Identify which cell holds the provided text, then report its (X, Y) central coordinate. 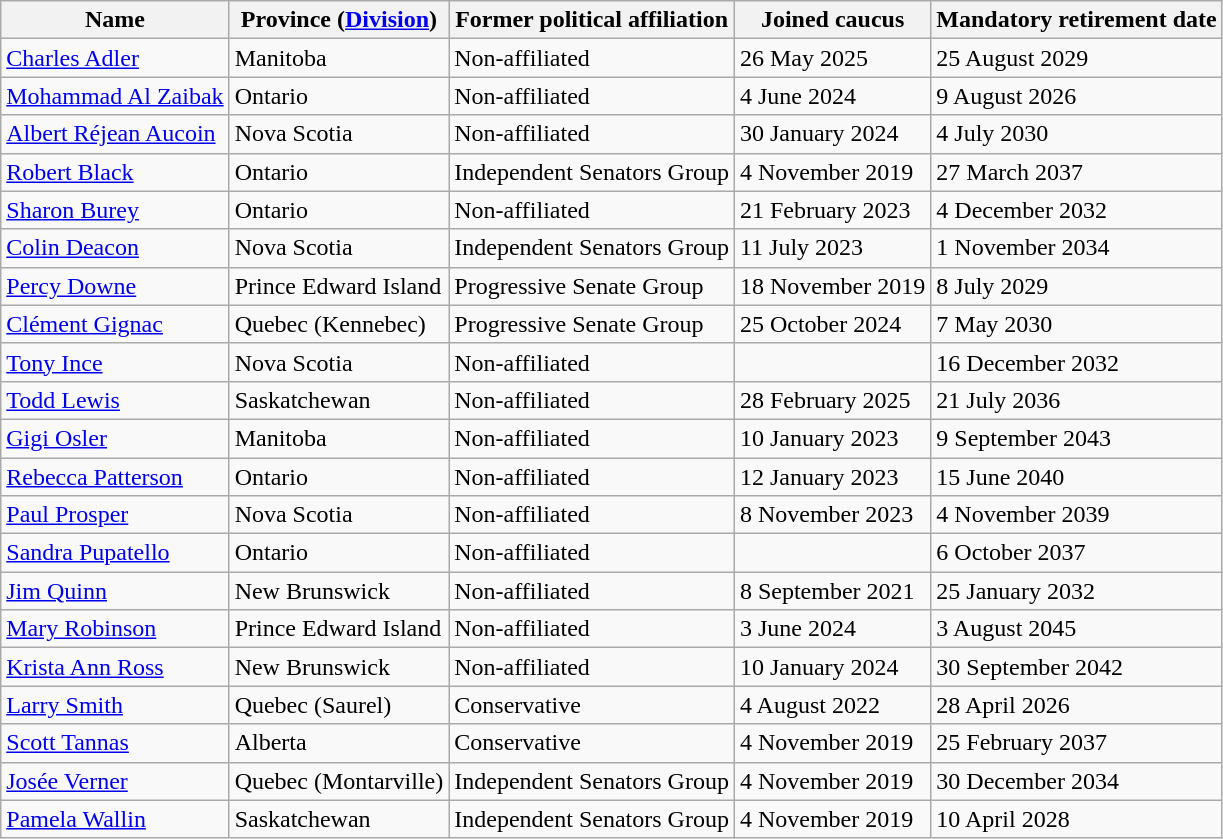
Albert Réjean Aucoin (115, 134)
15 June 2040 (1076, 477)
Todd Lewis (115, 400)
Charles Adler (115, 58)
25 January 2032 (1076, 591)
Quebec (Montarville) (339, 781)
Mohammad Al Zaibak (115, 96)
21 February 2023 (832, 210)
Robert Black (115, 172)
Pamela Wallin (115, 819)
Gigi Osler (115, 438)
9 August 2026 (1076, 96)
28 February 2025 (832, 400)
12 January 2023 (832, 477)
Sharon Burey (115, 210)
25 August 2029 (1076, 58)
1 November 2034 (1076, 248)
9 September 2043 (1076, 438)
Rebecca Patterson (115, 477)
16 December 2032 (1076, 362)
Clément Gignac (115, 324)
10 January 2024 (832, 667)
25 February 2037 (1076, 743)
30 September 2042 (1076, 667)
Krista Ann Ross (115, 667)
21 July 2036 (1076, 400)
Province (Division) (339, 20)
18 November 2019 (832, 286)
26 May 2025 (832, 58)
Jim Quinn (115, 591)
6 October 2037 (1076, 553)
Mandatory retirement date (1076, 20)
10 April 2028 (1076, 819)
Larry Smith (115, 705)
Sandra Pupatello (115, 553)
4 July 2030 (1076, 134)
Quebec (Kennebec) (339, 324)
Mary Robinson (115, 629)
4 December 2032 (1076, 210)
8 July 2029 (1076, 286)
Scott Tannas (115, 743)
Joined caucus (832, 20)
28 April 2026 (1076, 705)
25 October 2024 (832, 324)
27 March 2037 (1076, 172)
Name (115, 20)
7 May 2030 (1076, 324)
Former political affiliation (592, 20)
Percy Downe (115, 286)
Tony Ince (115, 362)
8 November 2023 (832, 515)
4 November 2039 (1076, 515)
30 December 2034 (1076, 781)
Quebec (Saurel) (339, 705)
8 September 2021 (832, 591)
30 January 2024 (832, 134)
10 January 2023 (832, 438)
11 July 2023 (832, 248)
3 June 2024 (832, 629)
4 August 2022 (832, 705)
4 June 2024 (832, 96)
3 August 2045 (1076, 629)
Paul Prosper (115, 515)
Alberta (339, 743)
Josée Verner (115, 781)
Colin Deacon (115, 248)
